From the cell containing the given text, extract its center point as (x, y) coordinate. 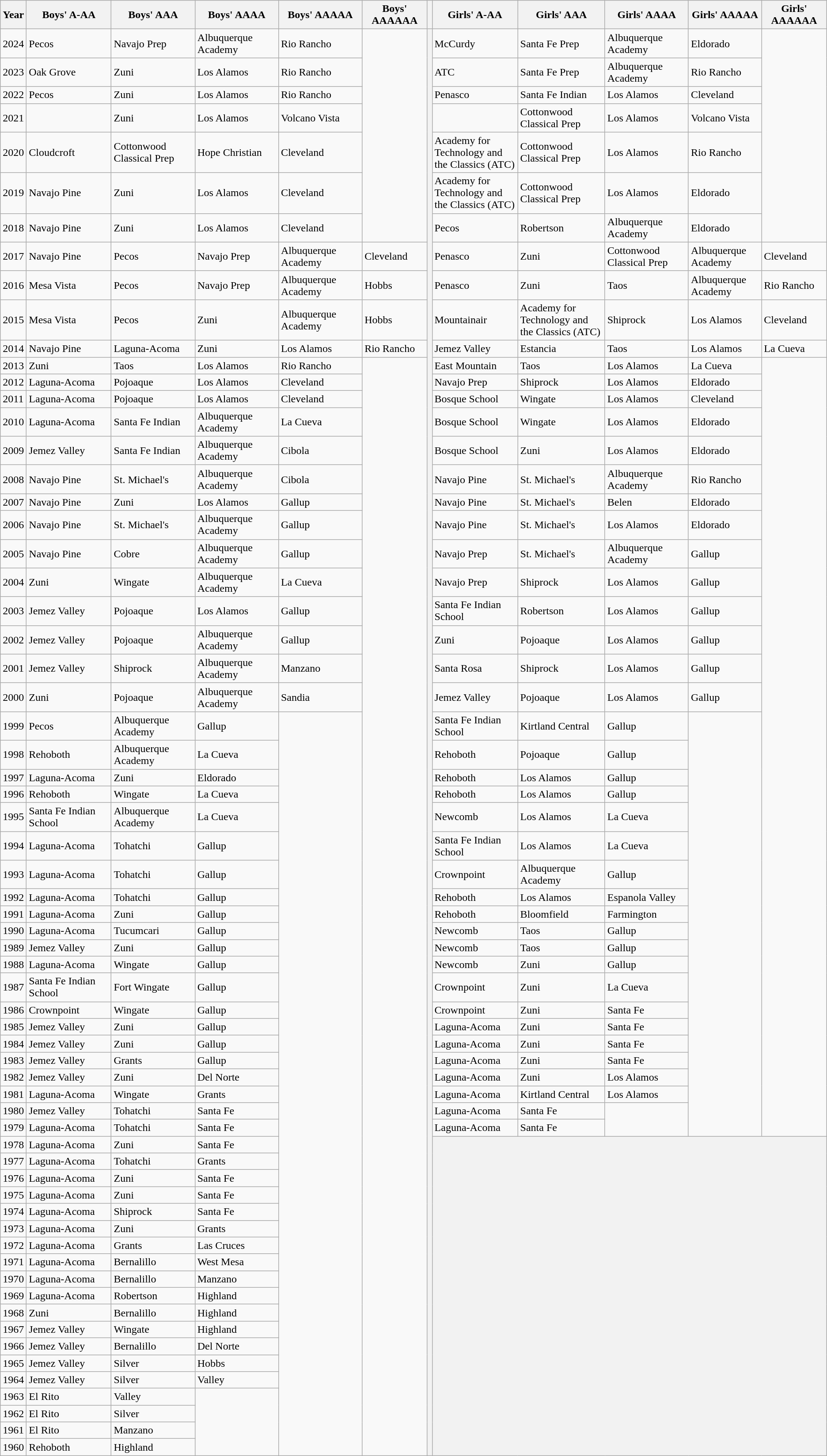
Year (13, 15)
1991 (13, 914)
1965 (13, 1363)
1968 (13, 1312)
1997 (13, 778)
Girls' AAAAAA (794, 15)
1987 (13, 987)
Girls' AAAAA (725, 15)
2009 (13, 450)
2005 (13, 554)
Fort Wingate (153, 987)
1996 (13, 794)
2018 (13, 228)
1993 (13, 874)
Girls' AAAA (647, 15)
1998 (13, 754)
Mountainair (475, 320)
2002 (13, 639)
1980 (13, 1111)
1970 (13, 1279)
1990 (13, 931)
2021 (13, 117)
1992 (13, 897)
1969 (13, 1296)
1971 (13, 1262)
Boys' AAAAAA (395, 15)
1989 (13, 948)
1999 (13, 726)
Girls' AAA (561, 15)
2023 (13, 72)
Girls' A-AA (475, 15)
1975 (13, 1195)
Belen (647, 502)
1977 (13, 1161)
2006 (13, 525)
1981 (13, 1094)
2000 (13, 697)
2003 (13, 611)
2024 (13, 43)
1976 (13, 1178)
2020 (13, 152)
2013 (13, 365)
Oak Grove (69, 72)
Boys' A-AA (69, 15)
2014 (13, 348)
1995 (13, 817)
McCurdy (475, 43)
Hope Christian (237, 152)
East Mountain (475, 365)
2016 (13, 285)
1972 (13, 1245)
2004 (13, 582)
1974 (13, 1212)
2010 (13, 422)
1960 (13, 1447)
1962 (13, 1414)
1963 (13, 1397)
2008 (13, 480)
1979 (13, 1128)
Boys' AAAAA (320, 15)
1973 (13, 1229)
1983 (13, 1060)
1967 (13, 1329)
Tucumcari (153, 931)
2012 (13, 382)
1984 (13, 1044)
2019 (13, 193)
2001 (13, 669)
2007 (13, 502)
1986 (13, 1010)
Cobre (153, 554)
1988 (13, 964)
2011 (13, 399)
Espanola Valley (647, 897)
Cloudcroft (69, 152)
Sandia (320, 697)
2015 (13, 320)
Bloomfield (561, 914)
Las Cruces (237, 1245)
Boys' AAAA (237, 15)
1985 (13, 1027)
1964 (13, 1380)
1961 (13, 1430)
1994 (13, 846)
Estancia (561, 348)
1966 (13, 1346)
2017 (13, 256)
ATC (475, 72)
Santa Rosa (475, 669)
2022 (13, 95)
1982 (13, 1077)
West Mesa (237, 1262)
Farmington (647, 914)
Boys' AAA (153, 15)
1978 (13, 1145)
